Locate the cell with the specified text and output its (X, Y) center coordinate. 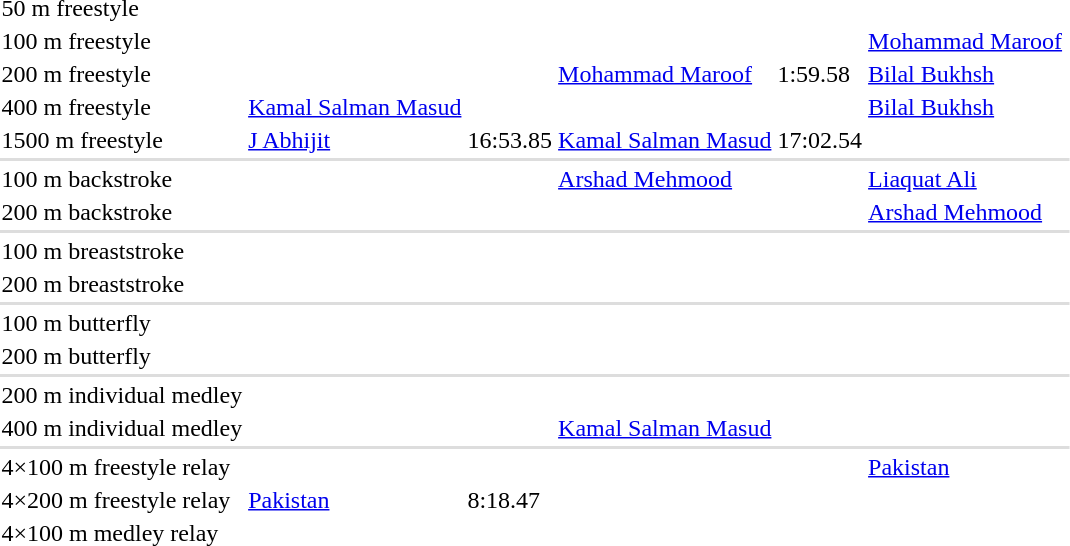
8:18.47 (510, 500)
100 m breaststroke (122, 251)
100 m freestyle (122, 41)
200 m backstroke (122, 212)
1500 m freestyle (122, 140)
200 m individual medley (122, 395)
200 m butterfly (122, 356)
200 m breaststroke (122, 284)
17:02.54 (820, 140)
100 m butterfly (122, 323)
J Abhijit (355, 140)
Liaquat Ali (966, 179)
4×200 m freestyle relay (122, 500)
4×100 m freestyle relay (122, 467)
200 m freestyle (122, 74)
100 m backstroke (122, 179)
1:59.58 (820, 74)
400 m individual medley (122, 428)
16:53.85 (510, 140)
400 m freestyle (122, 107)
